For the text-containing cell, return its midpoint in [X, Y] coordinate format. 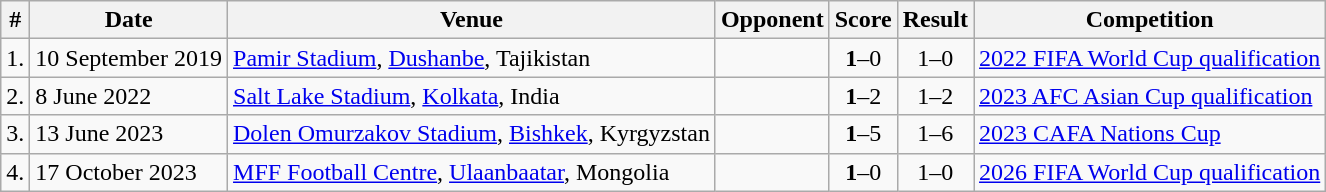
# [16, 20]
2026 FIFA World Cup qualification [1150, 172]
1–5 [863, 134]
13 June 2023 [129, 134]
MFF Football Centre, Ulaanbaatar, Mongolia [472, 172]
Pamir Stadium, Dushanbe, Tajikistan [472, 58]
Date [129, 20]
4. [16, 172]
2. [16, 96]
2023 CAFA Nations Cup [1150, 134]
3. [16, 134]
10 September 2019 [129, 58]
Opponent [772, 20]
2023 AFC Asian Cup qualification [1150, 96]
1–6 [935, 134]
2022 FIFA World Cup qualification [1150, 58]
Salt Lake Stadium, Kolkata, India [472, 96]
Score [863, 20]
17 October 2023 [129, 172]
1. [16, 58]
8 June 2022 [129, 96]
Venue [472, 20]
Competition [1150, 20]
Dolen Omurzakov Stadium, Bishkek, Kyrgyzstan [472, 134]
Result [935, 20]
